Identify which cell holds the provided text, then report its [X, Y] central coordinate. 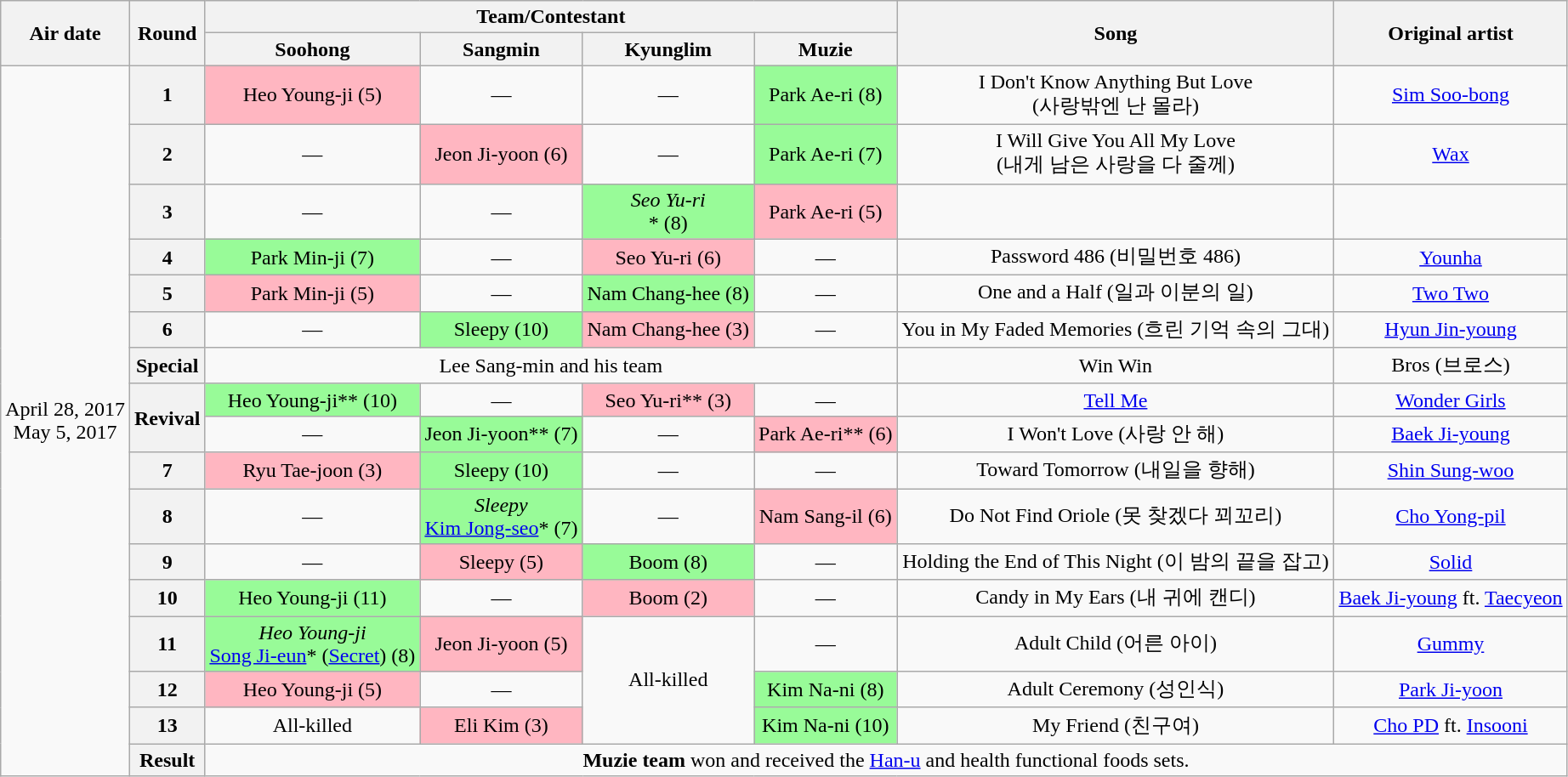
Park Ae-ri (8) [826, 95]
Nam Chang-hee (8) [668, 294]
Candy in My Ears (내 귀에 캔디) [1116, 598]
6 [167, 330]
SleepyKim Jong-seo* (7) [502, 515]
Wonder Girls [1451, 400]
Park Min-ji (5) [313, 294]
Heo Young-ji** (10) [313, 400]
Boom (2) [668, 598]
1 [167, 95]
I Will Give You All My Love(내게 남은 사랑을 다 줄께) [1116, 154]
Baek Ji-young ft. Taecyeon [1451, 598]
Sim Soo-bong [1451, 95]
Heo Young-jiSong Ji-eun* (Secret) (8) [313, 644]
Wax [1451, 154]
Kim Na-ni (10) [826, 726]
Boom (8) [668, 563]
Cho Yong-pil [1451, 515]
Nam Sang-il (6) [826, 515]
Password 486 (비밀번호 486) [1116, 257]
12 [167, 690]
Adult Child (어른 아이) [1116, 644]
Jeon Ji-yoon (6) [502, 154]
Sleepy (5) [502, 563]
Heo Young-ji (11) [313, 598]
Two Two [1451, 294]
Adult Ceremony (성인식) [1116, 690]
4 [167, 257]
Muzie team won and received the Han-u and health functional foods sets. [886, 760]
Park Ae-ri (5) [826, 211]
Win Win [1116, 366]
Younha [1451, 257]
Cho PD ft. Insooni [1451, 726]
Park Ae-ri** (6) [826, 434]
Lee Sang-min and his team [551, 366]
Park Ji-yoon [1451, 690]
Jeon Ji-yoon** (7) [502, 434]
One and a Half (일과 이분의 일) [1116, 294]
13 [167, 726]
Jeon Ji-yoon (5) [502, 644]
Toward Tomorrow (내일을 향해) [1116, 471]
I Won't Love (사랑 안 해) [1116, 434]
Air date [65, 33]
11 [167, 644]
Team/Contestant [551, 17]
Solid [1451, 563]
Seo Yu-ri* (8) [668, 211]
10 [167, 598]
Baek Ji-young [1451, 434]
2 [167, 154]
Tell Me [1116, 400]
Result [167, 760]
Shin Sung-woo [1451, 471]
9 [167, 563]
Round [167, 33]
Gummy [1451, 644]
Soohong [313, 49]
Song [1116, 33]
Do Not Find Oriole (못 찾겠다 꾀꼬리) [1116, 515]
Eli Kim (3) [502, 726]
Kim Na-ni (8) [826, 690]
Special [167, 366]
Original artist [1451, 33]
Seo Yu-ri** (3) [668, 400]
Nam Chang-hee (3) [668, 330]
Hyun Jin-young [1451, 330]
Holding the End of This Night (이 밤의 끝을 잡고) [1116, 563]
I Don't Know Anything But Love(사랑밖엔 난 몰라) [1116, 95]
Seo Yu-ri (6) [668, 257]
Ryu Tae-joon (3) [313, 471]
Revival [167, 418]
3 [167, 211]
Kyunglim [668, 49]
You in My Faded Memories (흐린 기억 속의 그대) [1116, 330]
Park Ae-ri (7) [826, 154]
Park Min-ji (7) [313, 257]
Bros (브로스) [1451, 366]
Muzie [826, 49]
April 28, 2017May 5, 2017 [65, 421]
Sangmin [502, 49]
7 [167, 471]
8 [167, 515]
5 [167, 294]
My Friend (친구여) [1116, 726]
